From the cell containing the given text, extract its center point as [x, y] coordinate. 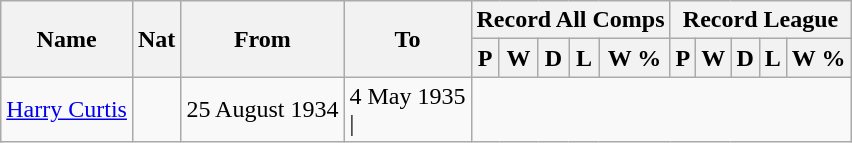
From [262, 39]
Record All Comps [570, 20]
Record League [760, 20]
Harry Curtis [67, 110]
To [408, 39]
25 August 1934 [262, 110]
Name [67, 39]
Nat [156, 39]
4 May 1935| [408, 110]
